Locate the cell with the specified text and output its [X, Y] center coordinate. 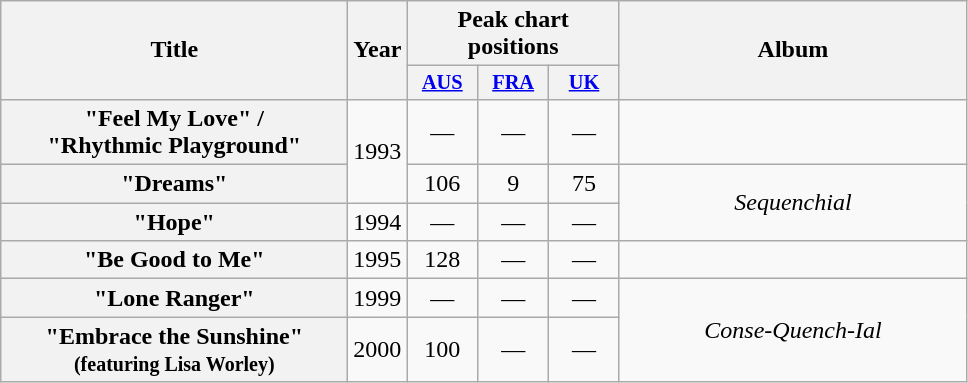
"Lone Ranger" [174, 298]
75 [584, 184]
Album [792, 50]
Year [378, 50]
2000 [378, 350]
"Be Good to Me" [174, 260]
"Feel My Love" / "Rhythmic Playground" [174, 132]
1995 [378, 260]
1993 [378, 150]
1994 [378, 222]
UK [584, 83]
128 [442, 260]
Peak chart positions [514, 34]
106 [442, 184]
1999 [378, 298]
9 [514, 184]
AUS [442, 83]
Sequenchial [792, 203]
Title [174, 50]
"Embrace the Sunshine" (featuring Lisa Worley) [174, 350]
"Dreams" [174, 184]
Conse-Quench-Ial [792, 330]
FRA [514, 83]
"Hope" [174, 222]
100 [442, 350]
